Capture the cell that displays the provided text and extract its [x, y] central coordinate. 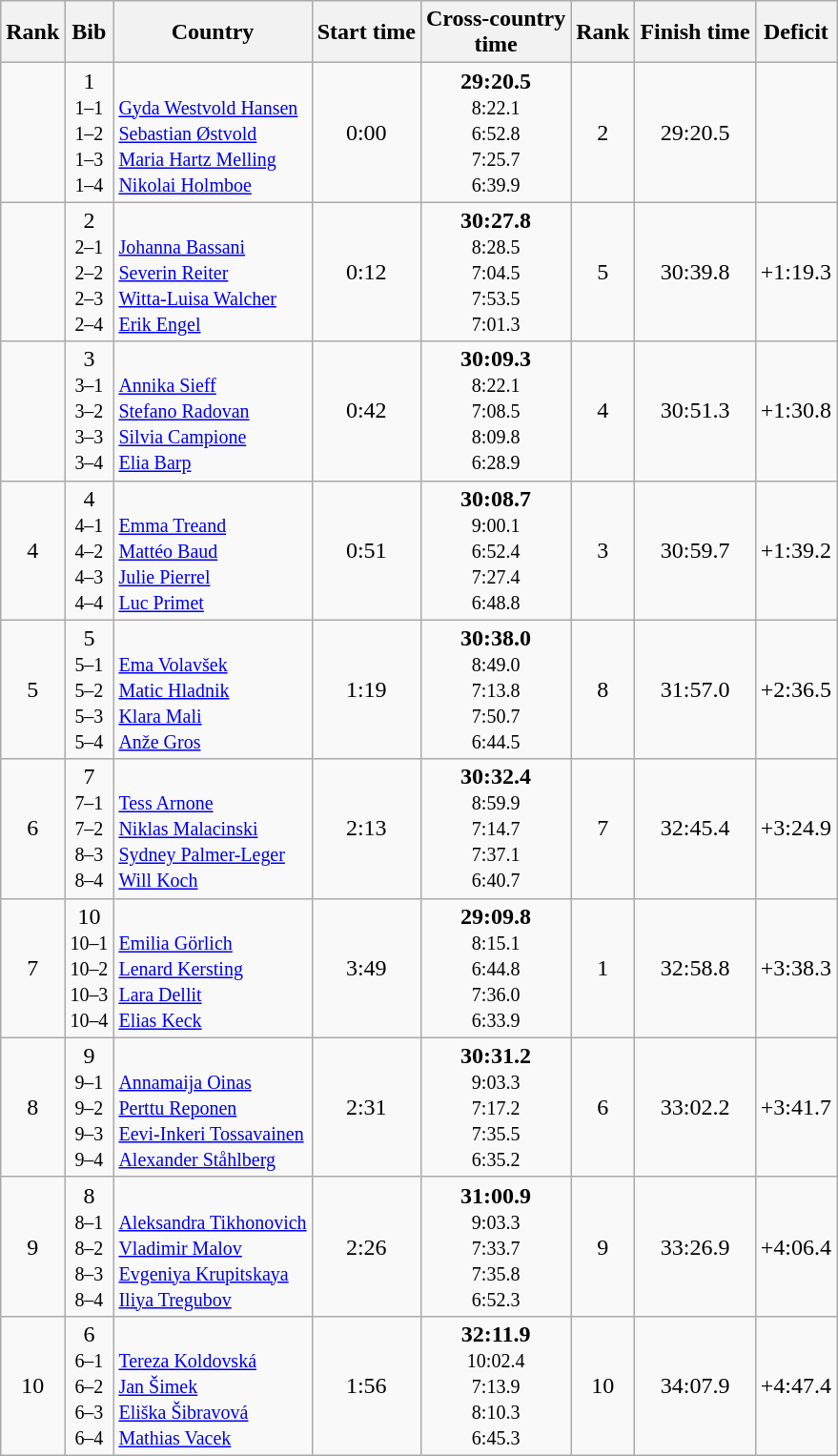
3:49 [366, 968]
30:09.38:22.17:08.58:09.86:28.9 [496, 411]
0:42 [366, 411]
0:12 [366, 272]
1:56 [366, 1385]
Tereza KoldovskáJan ŠimekEliška ŠibravováMathias Vacek [213, 1385]
Aleksandra TikhonovichVladimir MalovEvgeniya KrupitskayaIliya Tregubov [213, 1246]
22–12–22–32–4 [90, 272]
66–16–26–36–4 [90, 1385]
Start time [366, 32]
+4:06.4 [795, 1246]
11–11–21–31–4 [90, 133]
32:58.8 [695, 968]
30:59.7 [695, 550]
Annamaija OinasPerttu ReponenEevi-Inkeri TossavainenAlexander Ståhlberg [213, 1107]
30:08.79:00.16:52.47:27.46:48.8 [496, 550]
30:32.48:59.97:14.77:37.16:40.7 [496, 829]
Country [213, 32]
Finish time [695, 32]
33:26.9 [695, 1246]
31:00.99:03.37:33.77:35.86:52.3 [496, 1246]
+1:39.2 [795, 550]
55–15–25–35–4 [90, 689]
+3:24.9 [795, 829]
32:45.4 [695, 829]
99–19–29–39–4 [90, 1107]
33:02.2 [695, 1107]
3 [603, 550]
29:20.5 [695, 133]
33–13–23–33–4 [90, 411]
30:31.29:03.37:17.27:35.56:35.2 [496, 1107]
0:51 [366, 550]
0:00 [366, 133]
30:27.88:28.57:04.57:53.57:01.3 [496, 272]
Deficit [795, 32]
31:57.0 [695, 689]
29:20.58:22.16:52.87:25.76:39.9 [496, 133]
2 [603, 133]
Johanna BassaniSeverin ReiterWitta-Luisa WalcherErik Engel [213, 272]
88–18–28–38–4 [90, 1246]
+3:41.7 [795, 1107]
1 [603, 968]
30:51.3 [695, 411]
+2:36.5 [795, 689]
30:39.8 [695, 272]
29:09.88:15.16:44.87:36.06:33.9 [496, 968]
44–14–24–34–4 [90, 550]
2:13 [366, 829]
2:26 [366, 1246]
34:07.9 [695, 1385]
30:38.08:49.07:13.87:50.76:44.5 [496, 689]
1010–110–210–310–4 [90, 968]
+1:19.3 [795, 272]
32:11.910:02.47:13.98:10.36:45.3 [496, 1385]
Emma TreandMattéo BaudJulie PierrelLuc Primet [213, 550]
Annika SieffStefano RadovanSilvia CampioneElia Barp [213, 411]
Gyda Westvold HansenSebastian ØstvoldMaria Hartz MellingNikolai Holmboe [213, 133]
Emilia GörlichLenard KerstingLara DellitElias Keck [213, 968]
77–17–28–38–4 [90, 829]
2:31 [366, 1107]
+4:47.4 [795, 1385]
Bib [90, 32]
Ema VolavšekMatic HladnikKlara MaliAnže Gros [213, 689]
Cross-countrytime [496, 32]
Tess ArnoneNiklas MalacinskiSydney Palmer-LegerWill Koch [213, 829]
+3:38.3 [795, 968]
1:19 [366, 689]
+1:30.8 [795, 411]
